Return the [X, Y] coordinate for the center point of the cell that contains the specified text.  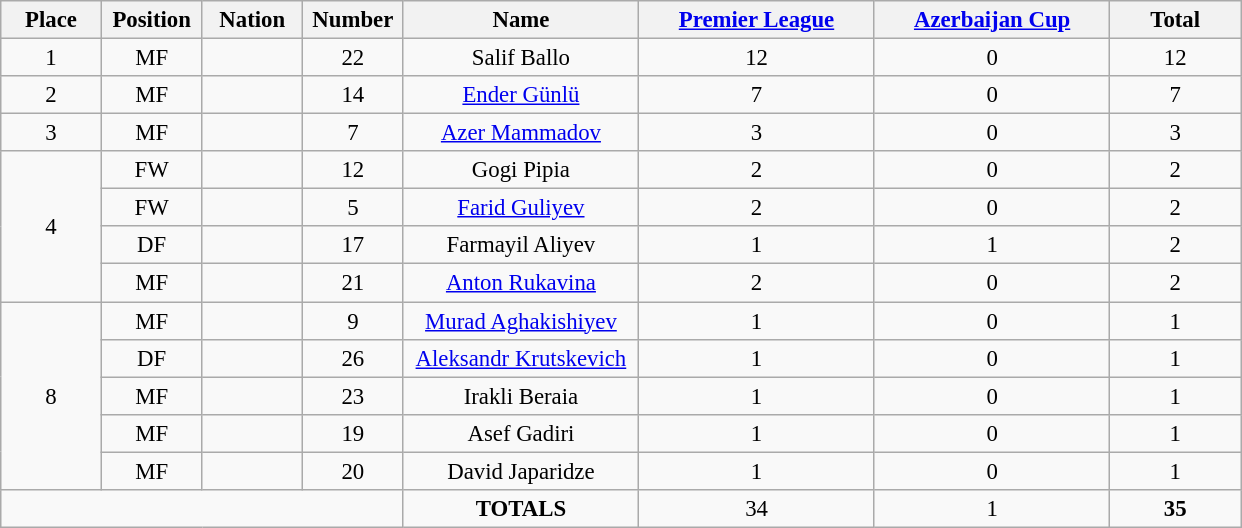
Ender Günlü [521, 95]
Place [52, 20]
Gogi Pipia [521, 170]
TOTALS [521, 509]
Aleksandr Krutskevich [521, 358]
17 [354, 245]
Irakli Beraia [521, 396]
Position [152, 20]
26 [354, 358]
Salif Ballo [521, 58]
Number [354, 20]
Anton Rukavina [521, 283]
Murad Aghakishiyev [521, 321]
Total [1176, 20]
35 [1176, 509]
Azerbaijan Cup [992, 20]
Premier League [757, 20]
5 [354, 208]
David Japaridze [521, 471]
22 [354, 58]
Asef Gadiri [521, 433]
23 [354, 396]
21 [354, 283]
8 [52, 396]
9 [354, 321]
Farid Guliyev [521, 208]
Farmayil Aliyev [521, 245]
4 [52, 226]
Name [521, 20]
20 [354, 471]
Azer Mammadov [521, 133]
34 [757, 509]
14 [354, 95]
Nation [252, 20]
19 [354, 433]
